For the text-containing cell, return its midpoint in [X, Y] coordinate format. 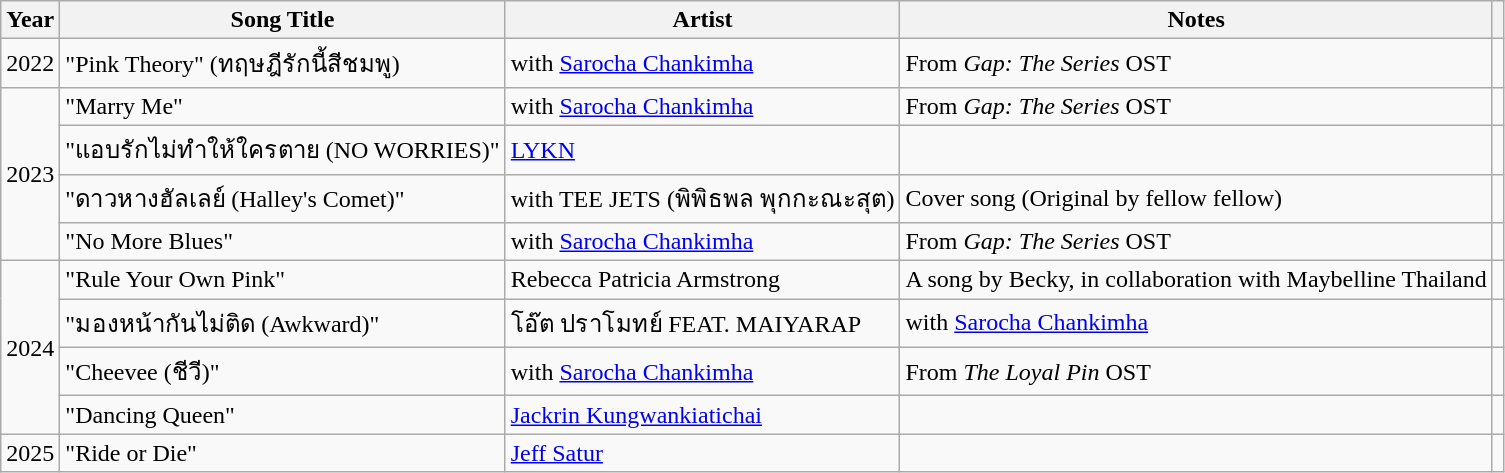
"แอบรักไม่ทำให้ใครตาย (NO WORRIES)" [282, 150]
Year [30, 20]
2025 [30, 453]
Jeff Satur [702, 453]
โอ๊ต ปราโมทย์ FEAT. MAIYARAP [702, 324]
Cover song (Original by fellow fellow) [1196, 198]
2023 [30, 174]
Rebecca Patricia Armstrong [702, 280]
"Rule Your Own Pink" [282, 280]
"มองหน้ากันไม่ติด (Awkward)" [282, 324]
LYKN [702, 150]
A song by Becky, in collaboration with Maybelline Thailand [1196, 280]
"Cheevee (ชีวี)" [282, 372]
2024 [30, 348]
"Pink Theory" (ทฤษฎีรักนี้สีชมพู) [282, 64]
"No More Blues" [282, 242]
with TEE JETS (พิพิธพล พุกกะณะสุต) [702, 198]
"Ride or Die" [282, 453]
Jackrin Kungwankiatichai [702, 415]
"Dancing Queen" [282, 415]
"Marry Me" [282, 106]
Artist [702, 20]
From The Loyal Pin OST [1196, 372]
2022 [30, 64]
Notes [1196, 20]
"ดาวหางฮัลเลย์ (Halley's Comet)" [282, 198]
Song Title [282, 20]
